Return (X, Y) of the center of cell containing provided text 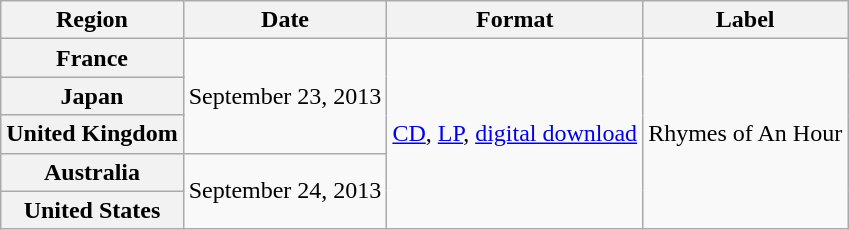
Date (285, 20)
Rhymes of An Hour (746, 134)
September 24, 2013 (285, 191)
France (92, 58)
United Kingdom (92, 134)
CD, LP, digital download (515, 134)
Format (515, 20)
Japan (92, 96)
September 23, 2013 (285, 96)
Label (746, 20)
Australia (92, 172)
United States (92, 210)
Region (92, 20)
